Return (X, Y) of the center of cell containing provided text 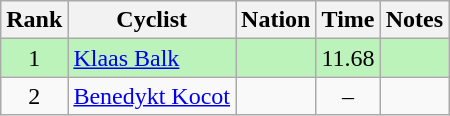
Benedykt Kocot (152, 96)
Cyclist (152, 20)
1 (34, 58)
Notes (414, 20)
Nation (276, 20)
Time (348, 20)
– (348, 96)
11.68 (348, 58)
Rank (34, 20)
2 (34, 96)
Klaas Balk (152, 58)
